Identify which cell holds the provided text, then report its (x, y) central coordinate. 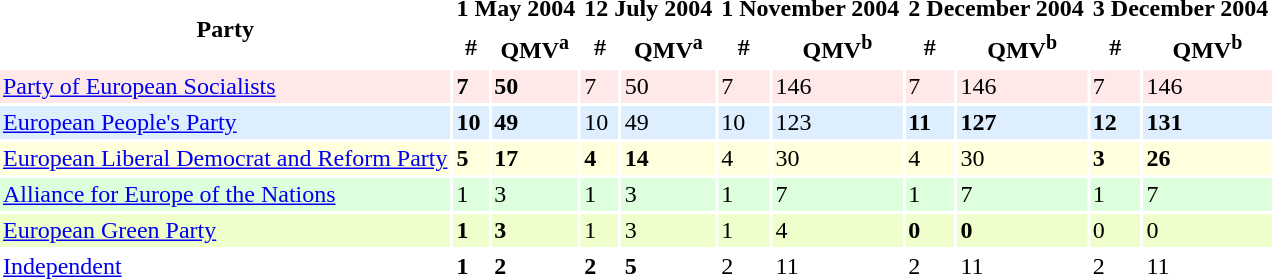
17 (534, 158)
European Green Party (225, 230)
Party of European Socialists (225, 86)
26 (1207, 158)
European People's Party (225, 122)
14 (668, 158)
127 (1022, 122)
European Liberal Democrat and Reform Party (225, 158)
131 (1207, 122)
123 (838, 122)
Alliance for Europe of the Nations (225, 194)
11 (930, 122)
12 (1116, 122)
5 (470, 158)
